Provide the (x, y) coordinate of the cell's center where the given text is located.  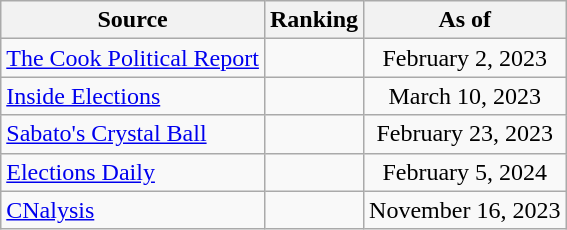
Sabato's Crystal Ball (133, 134)
Source (133, 20)
As of (465, 20)
November 16, 2023 (465, 210)
CNalysis (133, 210)
February 2, 2023 (465, 58)
Elections Daily (133, 172)
February 23, 2023 (465, 134)
March 10, 2023 (465, 96)
Inside Elections (133, 96)
February 5, 2024 (465, 172)
Ranking (314, 20)
The Cook Political Report (133, 58)
